For the text-containing cell, return its midpoint in (x, y) coordinate format. 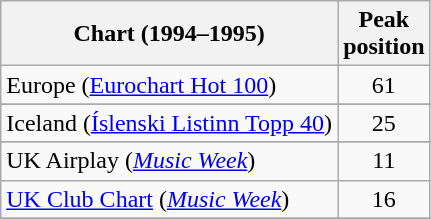
61 (384, 85)
Chart (1994–1995) (170, 34)
Europe (Eurochart Hot 100) (170, 85)
Iceland (Íslenski Listinn Topp 40) (170, 123)
UK Club Chart (Music Week) (170, 199)
25 (384, 123)
16 (384, 199)
UK Airplay (Music Week) (170, 161)
Peakposition (384, 34)
11 (384, 161)
